Scan for the cell matching the given text and deliver its (x, y) coordinate at center. 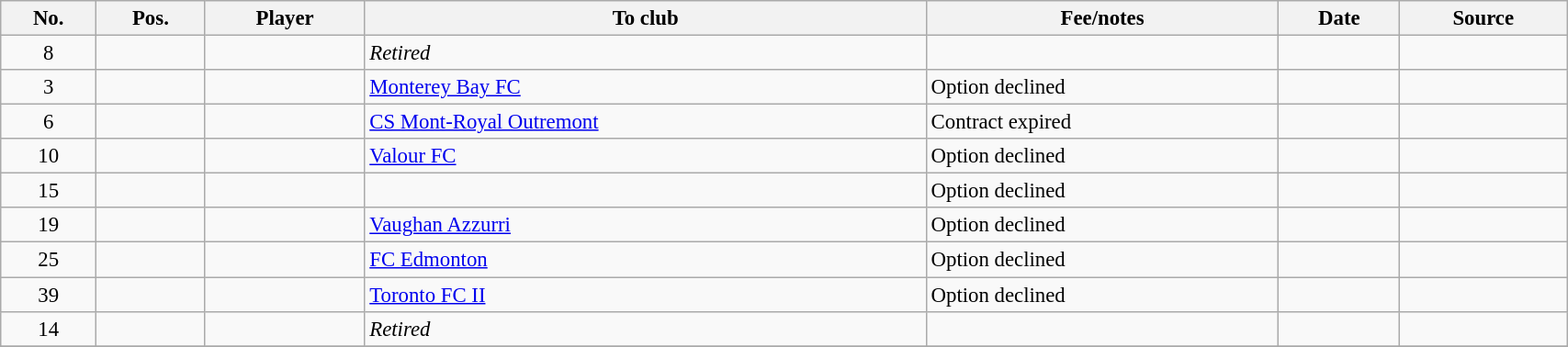
39 (49, 295)
6 (49, 122)
Toronto FC II (645, 295)
Date (1339, 18)
Fee/notes (1102, 18)
No. (49, 18)
Valour FC (645, 156)
25 (49, 260)
Pos. (151, 18)
19 (49, 225)
15 (49, 191)
FC Edmonton (645, 260)
10 (49, 156)
8 (49, 53)
14 (49, 329)
Player (285, 18)
Vaughan Azzurri (645, 225)
Source (1483, 18)
3 (49, 87)
Contract expired (1102, 122)
To club (645, 18)
CS Mont-Royal Outremont (645, 122)
Monterey Bay FC (645, 87)
